Pinpoint the cell where the given text exists, returning its [x, y] midpoint coordinate. 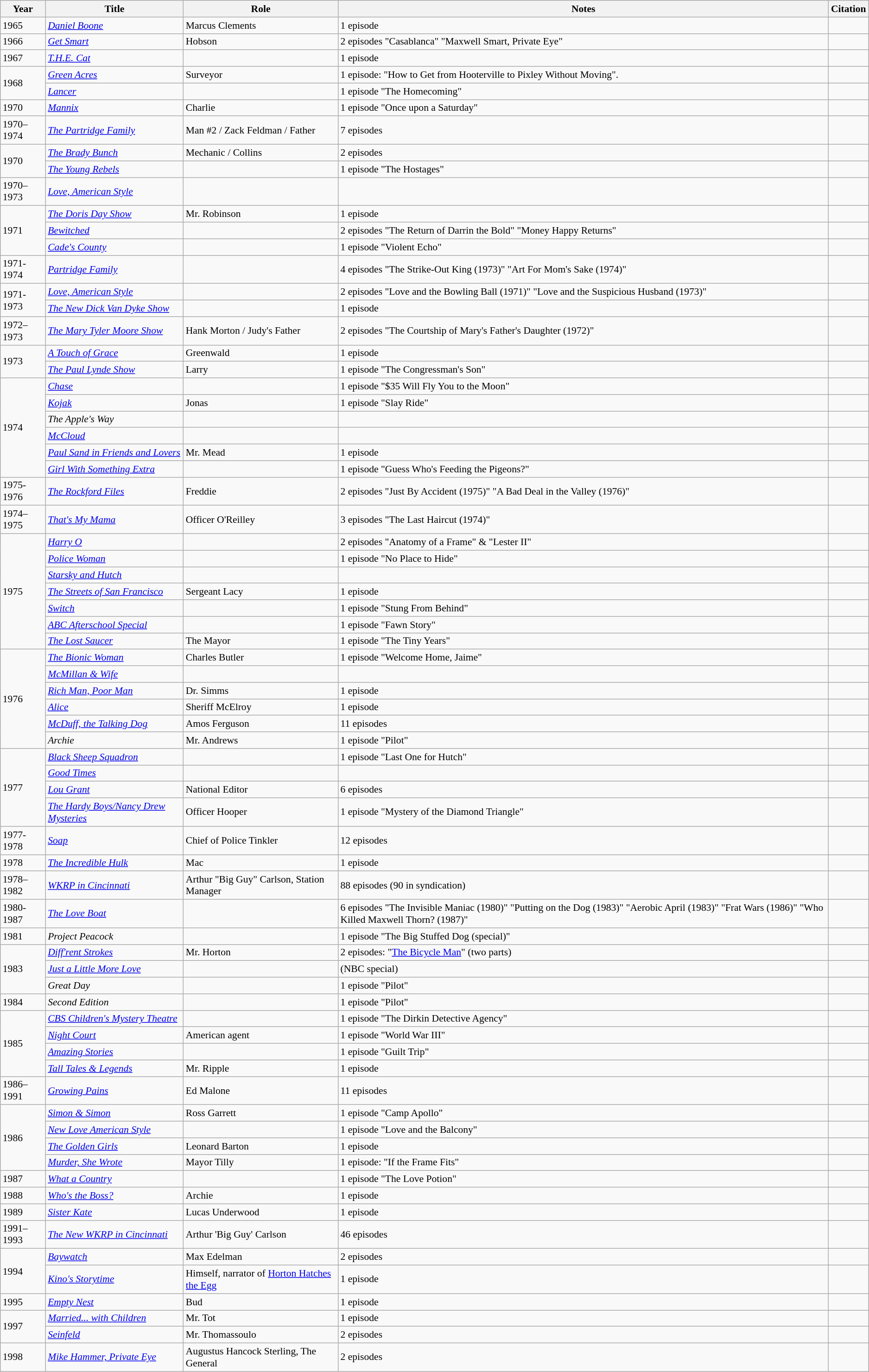
1966 [23, 42]
Diff'rent Strokes [114, 953]
1988 [23, 1196]
Mr. Mead [261, 452]
Seinfeld [114, 1335]
The New Dick Van Dyke Show [114, 309]
Mr. Horton [261, 953]
The Bionic Woman [114, 658]
That's My Mama [114, 520]
Night Court [114, 1035]
Empty Nest [114, 1302]
Dr. Simms [261, 691]
1 episode "The Hostages" [583, 169]
American agent [261, 1035]
Officer Hooper [261, 812]
Charles Butler [261, 658]
Lancer [114, 91]
Cade's County [114, 247]
1 episode "Love and the Balcony" [583, 1130]
Sheriff McElroy [261, 707]
The Rockford Files [114, 491]
Leonard Barton [261, 1146]
WKRP in Cincinnati [114, 885]
1998 [23, 1357]
Hank Morton / Judy's Father [261, 331]
2 episodes "Just By Accident (1975)" "A Bad Deal in the Valley (1976)" [583, 491]
1 episode "No Place to Hide" [583, 559]
Augustus Hancock Sterling, The General [261, 1357]
1967 [23, 58]
1983 [23, 969]
What a Country [114, 1179]
The Hardy Boys/Nancy Drew Mysteries [114, 812]
Paul Sand in Friends and Lovers [114, 452]
Switch [114, 608]
Title [114, 9]
1978 [23, 863]
Project Peacock [114, 936]
1 episode "Violent Echo" [583, 247]
1977-1978 [23, 841]
3 episodes "The Last Haircut (1974)" [583, 520]
1 episode "World War III" [583, 1035]
1 episode "Camp Apollo" [583, 1113]
Mr. Robinson [261, 214]
6 episodes [583, 790]
1986–1991 [23, 1090]
Sister Kate [114, 1212]
The Young Rebels [114, 169]
1 episode: "If the Frame Fits" [583, 1162]
2 episodes "The Return of Darrin the Bold" "Money Happy Returns" [583, 231]
The Mary Tyler Moore Show [114, 331]
Soap [114, 841]
1997 [23, 1327]
Notes [583, 9]
1 episode "Guess Who's Feeding the Pigeons?" [583, 469]
The Streets of San Francisco [114, 592]
1968 [23, 83]
Second Edition [114, 1002]
The Brady Bunch [114, 153]
1985 [23, 1043]
A Touch of Grace [114, 353]
The Doris Day Show [114, 214]
New Love American Style [114, 1130]
Police Woman [114, 559]
Good Times [114, 773]
Arthur "Big Guy" Carlson, Station Manager [261, 885]
ABC Afterschool Special [114, 625]
1 episode "Once upon a Saturday" [583, 108]
Amos Ferguson [261, 724]
Chase [114, 387]
1975-1976 [23, 491]
1980-1987 [23, 914]
Mr. Andrews [261, 740]
1984 [23, 1002]
4 episodes "The Strike-Out King (1973)" "Art For Mom's Sake (1974)" [583, 270]
Ross Garrett [261, 1113]
Kojak [114, 403]
CBS Children's Mystery Theatre [114, 1019]
Hobson [261, 42]
1 episode "Mystery of the Diamond Triangle" [583, 812]
Daniel Boone [114, 25]
1987 [23, 1179]
1 episode "Welcome Home, Jaime" [583, 658]
Mr. Tot [261, 1318]
1970–1974 [23, 131]
Mr. Ripple [261, 1068]
1 episode "The Big Stuffed Dog (special)" [583, 936]
T.H.E. Cat [114, 58]
1977 [23, 788]
The Golden Girls [114, 1146]
1994 [23, 1271]
Charlie [261, 108]
2 episodes "Anatomy of a Frame" & "Lester II" [583, 542]
1970–1973 [23, 192]
National Editor [261, 790]
Get Smart [114, 42]
Bewitched [114, 231]
Bud [261, 1302]
Kino's Storytime [114, 1279]
Growing Pains [114, 1090]
1991–1993 [23, 1235]
Greenwald [261, 353]
Year [23, 9]
1995 [23, 1302]
Baywatch [114, 1257]
The Partridge Family [114, 131]
The New WKRP in Cincinnati [114, 1235]
Harry O [114, 542]
Role [261, 9]
Married... with Children [114, 1318]
46 episodes [583, 1235]
1971-1974 [23, 270]
Himself, narrator of Horton Hatches the Egg [261, 1279]
Starsky and Hutch [114, 575]
Larry [261, 370]
1 episode "Guilt Trip" [583, 1052]
1989 [23, 1212]
1 episode "The Homecoming" [583, 91]
The Love Boat [114, 914]
McCloud [114, 436]
1 episode "Last One for Hutch" [583, 757]
Surveyor [261, 75]
Amazing Stories [114, 1052]
Green Acres [114, 75]
Great Day [114, 986]
Mike Hammer, Private Eye [114, 1357]
Alice [114, 707]
McMillan & Wife [114, 674]
Simon & Simon [114, 1113]
1971 [23, 231]
Tall Tales & Legends [114, 1068]
Jonas [261, 403]
1 episode "The Love Potion" [583, 1179]
Chief of Police Tinkler [261, 841]
1 episode "The Dirkin Detective Agency" [583, 1019]
Man #2 / Zack Feldman / Father [261, 131]
Marcus Clements [261, 25]
12 episodes [583, 841]
2 episodes: "The Bicycle Man" (two parts) [583, 953]
Citation [849, 9]
Partridge Family [114, 270]
1 episode "The Congressman's Son" [583, 370]
1972–1973 [23, 331]
Murder, She Wrote [114, 1162]
Mac [261, 863]
1 episode: "How to Get from Hooterville to Pixley Without Moving". [583, 75]
2 episodes "Love and the Bowling Ball (1971)" "Love and the Suspicious Husband (1973)" [583, 292]
1974 [23, 428]
The Apple's Way [114, 419]
Lucas Underwood [261, 1212]
1 episode "Stung From Behind" [583, 608]
1 episode "$35 Will Fly You to the Moon" [583, 387]
1981 [23, 936]
1978–1982 [23, 885]
The Mayor [261, 641]
1 episode "Fawn Story" [583, 625]
2 episodes "The Courtship of Mary's Father's Daughter (1972)" [583, 331]
The Incredible Hulk [114, 863]
Mr. Thomassoulo [261, 1335]
1 episode "Slay Ride" [583, 403]
Sergeant Lacy [261, 592]
1971-1973 [23, 300]
The Paul Lynde Show [114, 370]
Rich Man, Poor Man [114, 691]
7 episodes [583, 131]
Who's the Boss? [114, 1196]
1986 [23, 1138]
Black Sheep Squadron [114, 757]
(NBC special) [583, 969]
Lou Grant [114, 790]
6 episodes "The Invisible Maniac (1980)" "Putting on the Dog (1983)" "Aerobic April (1983)" "Frat Wars (1986)" "Who Killed Maxwell Thorn? (1987)" [583, 914]
Arthur 'Big Guy' Carlson [261, 1235]
Ed Malone [261, 1090]
1 episode "The Tiny Years" [583, 641]
Mayor Tilly [261, 1162]
2 episodes "Casablanca" "Maxwell Smart, Private Eye" [583, 42]
Mechanic / Collins [261, 153]
McDuff, the Talking Dog [114, 724]
1965 [23, 25]
Officer O'Reilley [261, 520]
The Lost Saucer [114, 641]
Freddie [261, 491]
Just a Little More Love [114, 969]
1973 [23, 362]
1976 [23, 699]
1974–1975 [23, 520]
Girl With Something Extra [114, 469]
Mannix [114, 108]
88 episodes (90 in syndication) [583, 885]
1975 [23, 591]
Max Edelman [261, 1257]
